Extract the (x, y) coordinate from the center of the cell holding the provided text.  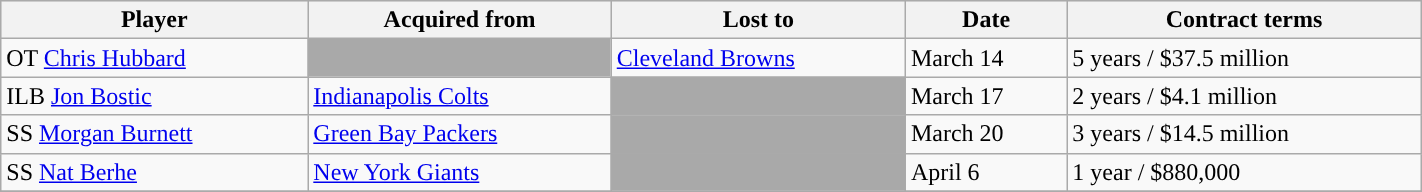
Lost to (758, 20)
SS Morgan Burnett (154, 134)
1 year / $880,000 (1244, 172)
Green Bay Packers (460, 134)
Acquired from (460, 20)
Contract terms (1244, 20)
OT Chris Hubbard (154, 58)
March 17 (986, 96)
March 20 (986, 134)
Player (154, 20)
SS Nat Berhe (154, 172)
3 years / $14.5 million (1244, 134)
New York Giants (460, 172)
Cleveland Browns (758, 58)
Date (986, 20)
5 years / $37.5 million (1244, 58)
March 14 (986, 58)
April 6 (986, 172)
ILB Jon Bostic (154, 96)
Indianapolis Colts (460, 96)
2 years / $4.1 million (1244, 96)
